Return the (X, Y) coordinate for the center point of the cell that contains the specified text.  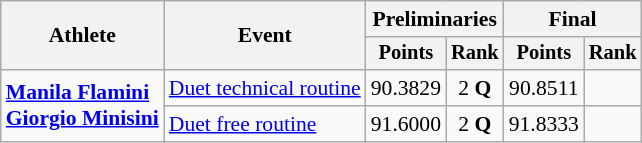
Athlete (82, 36)
Duet free routine (265, 124)
Manila FlaminiGiorgio Minisini (82, 106)
90.3829 (406, 88)
91.6000 (406, 124)
Event (265, 36)
Duet technical routine (265, 88)
91.8333 (544, 124)
Preliminaries (435, 19)
Final (573, 19)
90.8511 (544, 88)
